Return the [x, y] coordinate for the center point of the cell that contains the specified text.  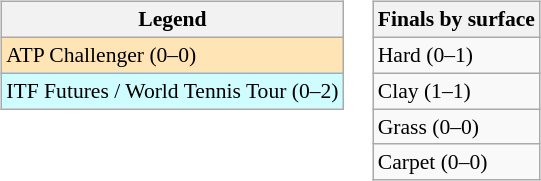
Hard (0–1) [456, 55]
Legend [172, 20]
Grass (0–0) [456, 127]
ITF Futures / World Tennis Tour (0–2) [172, 91]
Carpet (0–0) [456, 162]
ATP Challenger (0–0) [172, 55]
Clay (1–1) [456, 91]
Finals by surface [456, 20]
